Determine the (x, y) coordinate at the center of the cell enclosing the given text.  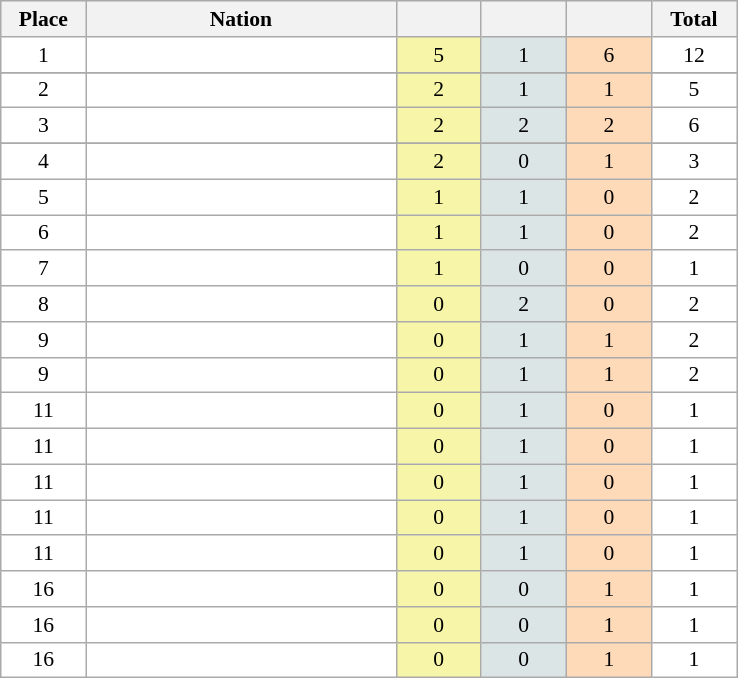
8 (44, 304)
Total (694, 19)
Nation (241, 19)
12 (694, 55)
7 (44, 269)
Place (44, 19)
4 (44, 162)
